Locate the cell with the specified text and output its [X, Y] center coordinate. 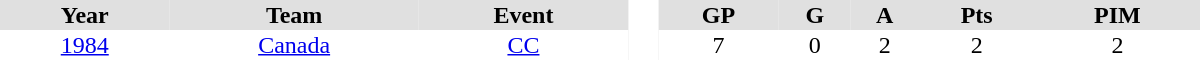
Year [85, 15]
A [885, 15]
1984 [85, 45]
0 [815, 45]
Event [524, 15]
Pts [976, 15]
Team [294, 15]
Canada [294, 45]
7 [718, 45]
PIM [1118, 15]
CC [524, 45]
G [815, 15]
GP [718, 15]
